Provide the (X, Y) coordinate of the cell's center where the given text is located.  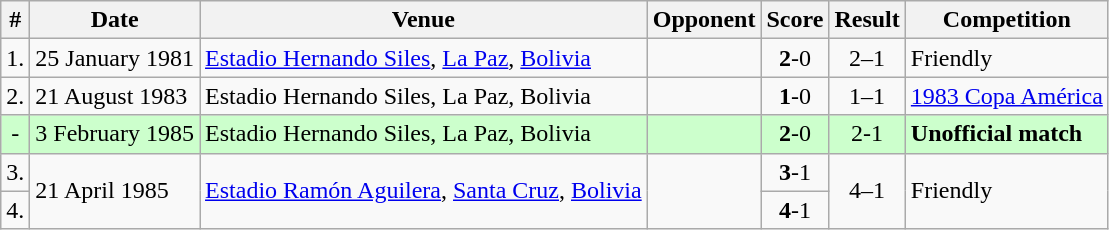
Opponent (704, 20)
2. (16, 96)
1. (16, 58)
Competition (1006, 20)
2–1 (867, 58)
4. (16, 210)
1–1 (867, 96)
1-0 (795, 96)
4-1 (795, 210)
3. (16, 172)
- (16, 134)
3-1 (795, 172)
21 August 1983 (115, 96)
2-1 (867, 134)
Date (115, 20)
Result (867, 20)
1983 Copa América (1006, 96)
Score (795, 20)
Unofficial match (1006, 134)
21 April 1985 (115, 191)
Estadio Ramón Aguilera, Santa Cruz, Bolivia (424, 191)
25 January 1981 (115, 58)
Venue (424, 20)
# (16, 20)
3 February 1985 (115, 134)
4–1 (867, 191)
